Identify which cell holds the provided text, then report its (X, Y) central coordinate. 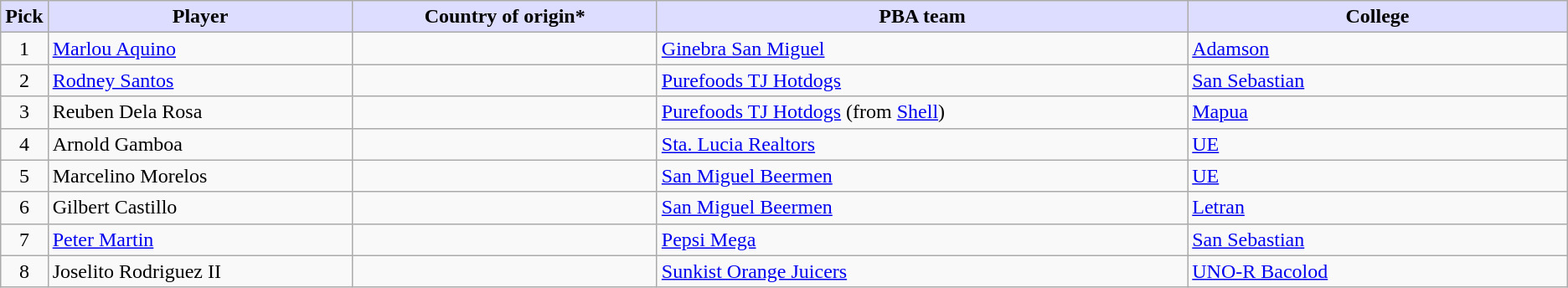
Letran (1378, 208)
Gilbert Castillo (200, 208)
PBA team (921, 17)
Rodney Santos (200, 80)
5 (24, 176)
Marlou Aquino (200, 49)
Pick (24, 17)
Arnold Gamboa (200, 144)
Reuben Dela Rosa (200, 112)
8 (24, 271)
2 (24, 80)
4 (24, 144)
Purefoods TJ Hotdogs (from Shell) (921, 112)
Purefoods TJ Hotdogs (921, 80)
6 (24, 208)
College (1378, 17)
Mapua (1378, 112)
Peter Martin (200, 239)
Sta. Lucia Realtors (921, 144)
Country of origin* (504, 17)
UNO-R Bacolod (1378, 271)
Sunkist Orange Juicers (921, 271)
3 (24, 112)
Marcelino Morelos (200, 176)
1 (24, 49)
Adamson (1378, 49)
Pepsi Mega (921, 239)
7 (24, 239)
Ginebra San Miguel (921, 49)
Joselito Rodriguez II (200, 271)
Player (200, 17)
